Capture the cell that displays the provided text and extract its (x, y) central coordinate. 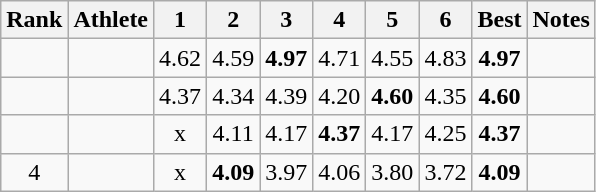
4.20 (340, 96)
Athlete (111, 20)
4.34 (234, 96)
Notes (561, 20)
4.11 (234, 134)
3 (286, 20)
3.97 (286, 172)
5 (392, 20)
4.59 (234, 58)
4.62 (180, 58)
2 (234, 20)
3.72 (446, 172)
4.83 (446, 58)
4.35 (446, 96)
Best (500, 20)
4.39 (286, 96)
3.80 (392, 172)
4.06 (340, 172)
4.55 (392, 58)
Rank (34, 20)
4.71 (340, 58)
4.25 (446, 134)
1 (180, 20)
6 (446, 20)
